Determine the [x, y] coordinate at the center of the cell enclosing the given text.  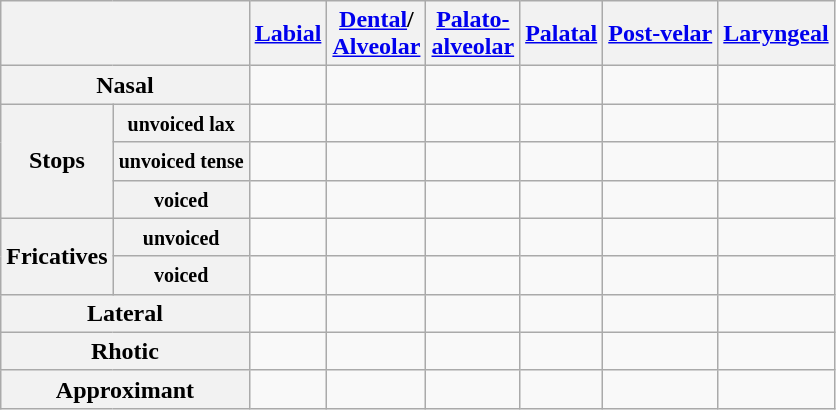
Palatal [562, 34]
Fricatives [57, 256]
Lateral [125, 313]
Laryngeal [776, 34]
Approximant [125, 389]
Labial [288, 34]
Dental/Alveolar [376, 34]
Rhotic [125, 351]
Post-velar [660, 34]
Stops [57, 161]
unvoiced lax [181, 123]
unvoiced tense [181, 161]
unvoiced [181, 237]
Nasal [125, 85]
Palato-alveolar [473, 34]
